Capture the cell that displays the provided text and extract its (x, y) central coordinate. 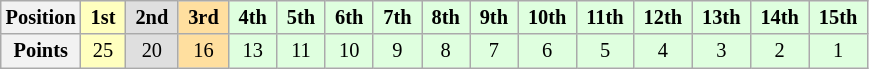
20 (152, 51)
1 (838, 51)
3 (721, 51)
15th (838, 17)
10 (349, 51)
Points (41, 51)
3rd (203, 17)
8th (446, 17)
16 (203, 51)
11th (604, 17)
12th (663, 17)
7th (397, 17)
Position (41, 17)
5th (301, 17)
4 (663, 51)
2nd (152, 17)
5 (604, 51)
6th (349, 17)
13 (253, 51)
9th (494, 17)
4th (253, 17)
9 (397, 51)
13th (721, 17)
11 (301, 51)
1st (104, 17)
8 (446, 51)
10th (547, 17)
2 (779, 51)
25 (104, 51)
7 (494, 51)
6 (547, 51)
14th (779, 17)
